Return (X, Y) of the center of cell containing provided text 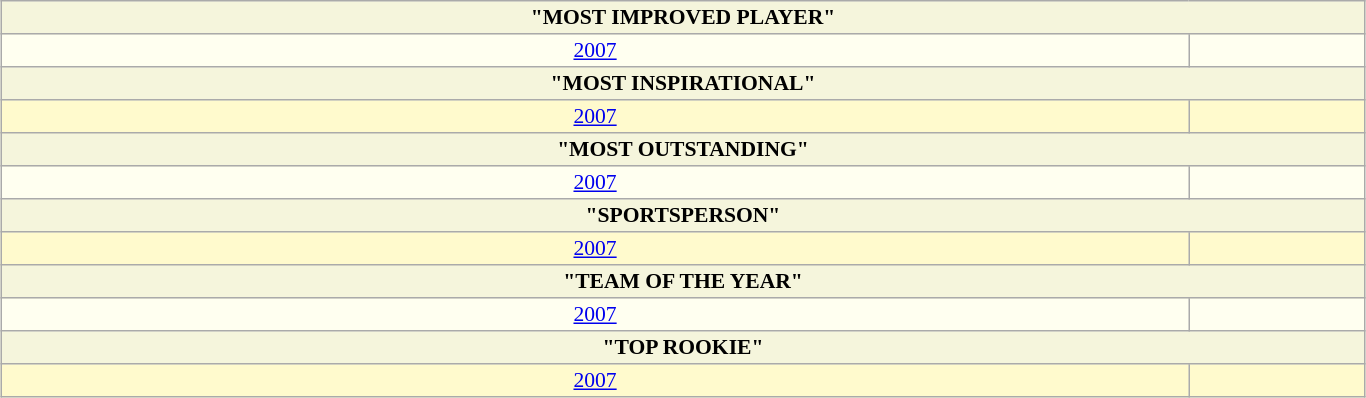
"MOST IMPROVED PLAYER" (683, 18)
"MOST INSPIRATIONAL" (683, 84)
"TEAM OF THE YEAR" (683, 282)
"SPORTSPERSON" (683, 216)
"TOP ROOKIE" (683, 348)
"MOST OUTSTANDING" (683, 150)
